Return the [X, Y] coordinate for the center point of the cell that contains the specified text.  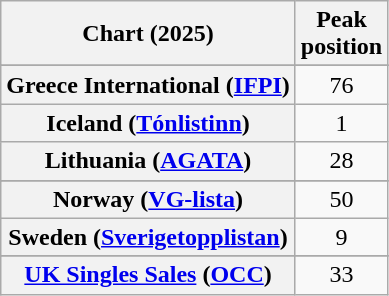
Sweden (Sverigetopplistan) [148, 237]
1 [341, 123]
Lithuania (AGATA) [148, 161]
Peakposition [341, 34]
33 [341, 275]
Iceland (Tónlistinn) [148, 123]
UK Singles Sales (OCC) [148, 275]
50 [341, 199]
Norway (VG-lista) [148, 199]
Greece International (IFPI) [148, 85]
76 [341, 85]
9 [341, 237]
28 [341, 161]
Chart (2025) [148, 34]
